From the cell containing the given text, extract its center point as [X, Y] coordinate. 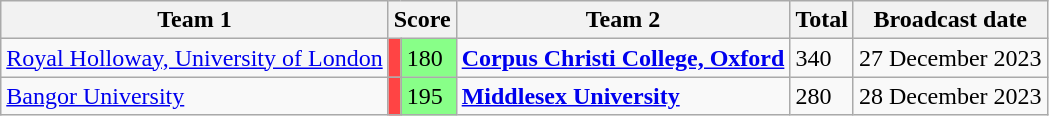
Score [422, 20]
Broadcast date [950, 20]
195 [428, 96]
Bangor University [194, 96]
28 December 2023 [950, 96]
Total [822, 20]
180 [428, 58]
27 December 2023 [950, 58]
Team 2 [623, 20]
Team 1 [194, 20]
Middlesex University [623, 96]
280 [822, 96]
340 [822, 58]
Corpus Christi College, Oxford [623, 58]
Royal Holloway, University of London [194, 58]
